From the cell containing the given text, extract its center point as [X, Y] coordinate. 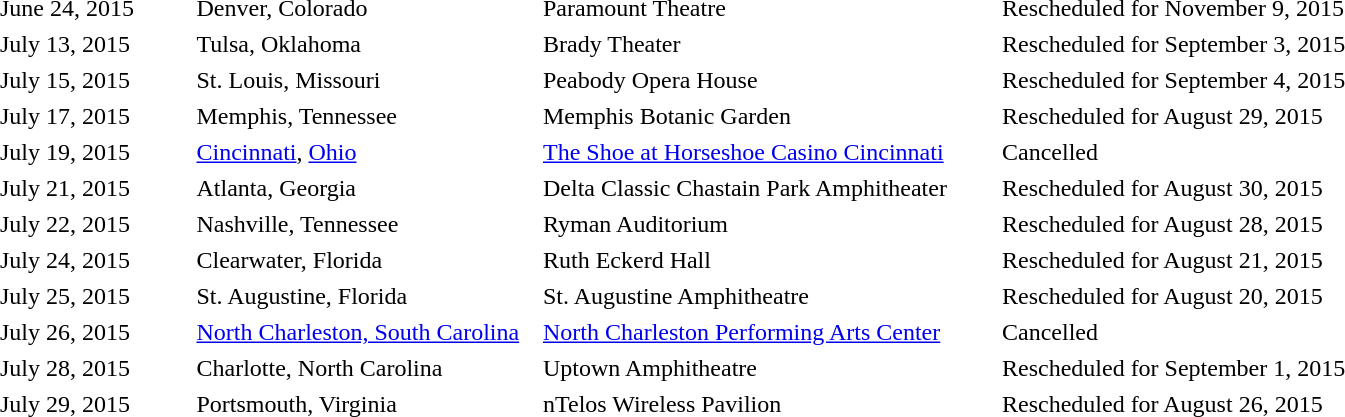
The Shoe at Horseshoe Casino Cincinnati [768, 152]
Uptown Amphitheatre [768, 368]
Ruth Eckerd Hall [768, 260]
Ryman Auditorium [768, 224]
North Charleston, South Carolina [366, 332]
Cincinnati, Ohio [366, 152]
Delta Classic Chastain Park Amphitheater [768, 188]
Peabody Opera House [768, 80]
St. Augustine, Florida [366, 296]
Tulsa, Oklahoma [366, 44]
Memphis Botanic Garden [768, 116]
Brady Theater [768, 44]
North Charleston Performing Arts Center [768, 332]
Clearwater, Florida [366, 260]
St. Augustine Amphitheatre [768, 296]
Charlotte, North Carolina [366, 368]
Atlanta, Georgia [366, 188]
Memphis, Tennessee [366, 116]
Nashville, Tennessee [366, 224]
St. Louis, Missouri [366, 80]
